Detect which cell encompasses the target text, then output its [x, y] center coordinate. 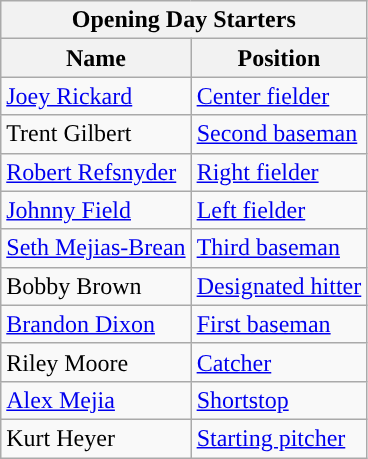
Position [279, 58]
Shortstop [279, 400]
Third baseman [279, 248]
Robert Refsnyder [96, 172]
Designated hitter [279, 286]
Name [96, 58]
Opening Day Starters [184, 20]
Trent Gilbert [96, 134]
Riley Moore [96, 362]
Second baseman [279, 134]
Joey Rickard [96, 96]
Alex Mejia [96, 400]
Left fielder [279, 210]
Johnny Field [96, 210]
Bobby Brown [96, 286]
First baseman [279, 324]
Kurt Heyer [96, 438]
Seth Mejias-Brean [96, 248]
Starting pitcher [279, 438]
Catcher [279, 362]
Right fielder [279, 172]
Brandon Dixon [96, 324]
Center fielder [279, 96]
